Detect which cell encompasses the target text, then output its [X, Y] center coordinate. 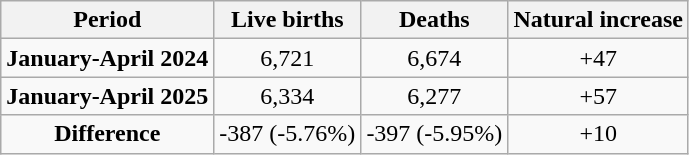
-397 (-5.95%) [434, 134]
Deaths [434, 20]
6,334 [288, 96]
January-April 2024 [108, 58]
6,674 [434, 58]
6,721 [288, 58]
6,277 [434, 96]
-387 (-5.76%) [288, 134]
+10 [598, 134]
Period [108, 20]
January-April 2025 [108, 96]
Natural increase [598, 20]
+57 [598, 96]
Difference [108, 134]
Live births [288, 20]
+47 [598, 58]
